From the cell containing the given text, extract its center point as [X, Y] coordinate. 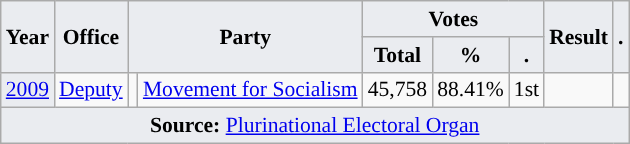
Party [246, 36]
Deputy [91, 90]
Total [398, 55]
% [470, 55]
Office [91, 36]
Year [28, 36]
1st [526, 90]
2009 [28, 90]
Source: Plurinational Electoral Organ [315, 126]
Result [578, 36]
Votes [454, 19]
88.41% [470, 90]
45,758 [398, 90]
Movement for Socialism [250, 90]
